Output the [X, Y] coordinate of the center of the cell containing the given text.  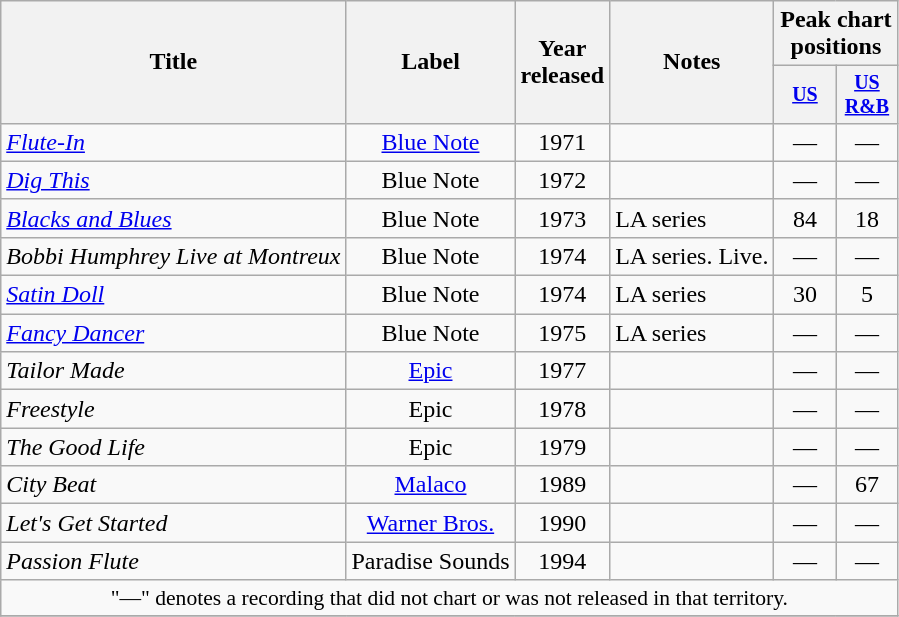
Notes [692, 62]
Warner Bros. [430, 523]
1975 [562, 333]
84 [805, 218]
1989 [562, 485]
Passion Flute [174, 561]
1978 [562, 409]
LA series. Live. [692, 256]
1990 [562, 523]
1977 [562, 371]
Peak chart positions [836, 34]
Satin Doll [174, 295]
Tailor Made [174, 371]
The Good Life [174, 447]
Paradise Sounds [430, 561]
Year released [562, 62]
Fancy Dancer [174, 333]
18 [867, 218]
US [805, 94]
1994 [562, 561]
67 [867, 485]
Label [430, 62]
1972 [562, 180]
Let's Get Started [174, 523]
30 [805, 295]
Malaco [430, 485]
5 [867, 295]
City Beat [174, 485]
Dig This [174, 180]
Flute-In [174, 142]
1973 [562, 218]
USR&B [867, 94]
Blacks and Blues [174, 218]
Freestyle [174, 409]
Bobbi Humphrey Live at Montreux [174, 256]
1979 [562, 447]
Title [174, 62]
1971 [562, 142]
"—" denotes a recording that did not chart or was not released in that territory. [450, 598]
